Detect which cell encompasses the target text, then output its [X, Y] center coordinate. 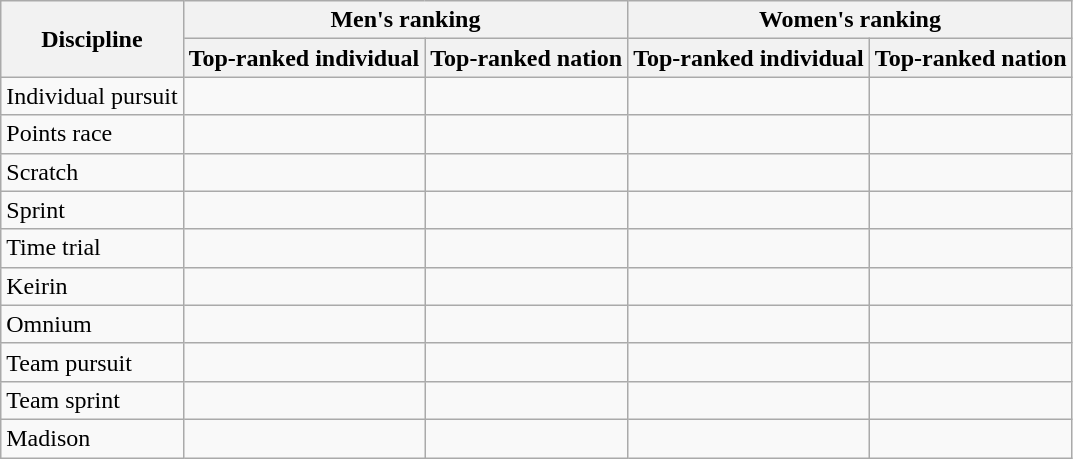
Madison [92, 438]
Individual pursuit [92, 96]
Time trial [92, 248]
Discipline [92, 39]
Sprint [92, 210]
Team sprint [92, 400]
Points race [92, 134]
Omnium [92, 324]
Keirin [92, 286]
Women's ranking [850, 20]
Men's ranking [406, 20]
Team pursuit [92, 362]
Scratch [92, 172]
